Capture the cell that displays the provided text and extract its (X, Y) central coordinate. 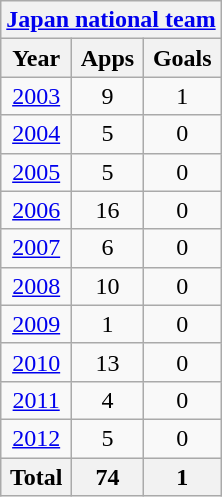
Goals (182, 58)
10 (108, 286)
4 (108, 400)
2005 (36, 172)
2006 (36, 210)
2012 (36, 438)
13 (108, 362)
2008 (36, 286)
Japan national team (111, 20)
Year (36, 58)
2009 (36, 324)
2007 (36, 248)
74 (108, 477)
2004 (36, 134)
Total (36, 477)
2010 (36, 362)
2003 (36, 96)
6 (108, 248)
16 (108, 210)
2011 (36, 400)
9 (108, 96)
Apps (108, 58)
